For the text-containing cell, return its midpoint in [x, y] coordinate format. 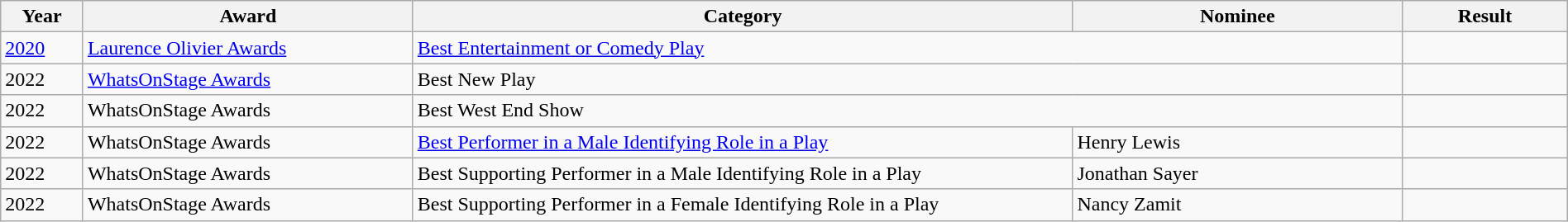
Award [248, 17]
2020 [42, 48]
Jonathan Sayer [1237, 173]
Best New Play [908, 79]
Nominee [1237, 17]
Result [1485, 17]
Best Entertainment or Comedy Play [908, 48]
Category [743, 17]
Best Performer in a Male Identifying Role in a Play [743, 142]
Best West End Show [908, 111]
Henry Lewis [1237, 142]
Laurence Olivier Awards [248, 48]
Best Supporting Performer in a Female Identifying Role in a Play [743, 205]
Best Supporting Performer in a Male Identifying Role in a Play [743, 173]
Year [42, 17]
Nancy Zamit [1237, 205]
